Output the [X, Y] coordinate of the center of the cell containing the given text.  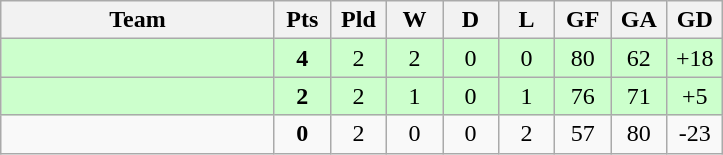
71 [639, 96]
Pts [302, 20]
4 [302, 58]
GD [695, 20]
W [414, 20]
GA [639, 20]
Pld [358, 20]
-23 [695, 134]
+5 [695, 96]
Team [138, 20]
62 [639, 58]
D [470, 20]
76 [583, 96]
GF [583, 20]
57 [583, 134]
L [527, 20]
+18 [695, 58]
